Capture the cell that displays the provided text and extract its (x, y) central coordinate. 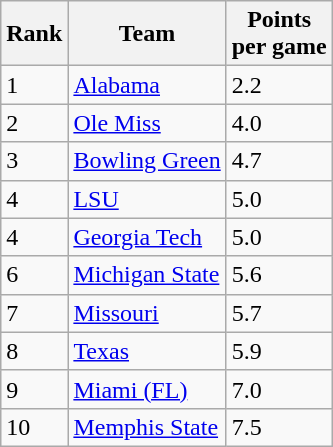
5.6 (279, 275)
3 (34, 161)
7.5 (279, 427)
Georgia Tech (147, 237)
Miami (FL) (147, 389)
Michigan State (147, 275)
7.0 (279, 389)
Ole Miss (147, 123)
Alabama (147, 85)
Rank (34, 34)
LSU (147, 199)
8 (34, 351)
Texas (147, 351)
6 (34, 275)
Missouri (147, 313)
7 (34, 313)
Pointsper game (279, 34)
Memphis State (147, 427)
1 (34, 85)
10 (34, 427)
Bowling Green (147, 161)
5.7 (279, 313)
5.9 (279, 351)
2.2 (279, 85)
4.7 (279, 161)
4.0 (279, 123)
2 (34, 123)
Team (147, 34)
9 (34, 389)
